Return the (X, Y) coordinate for the center point of the cell that contains the specified text.  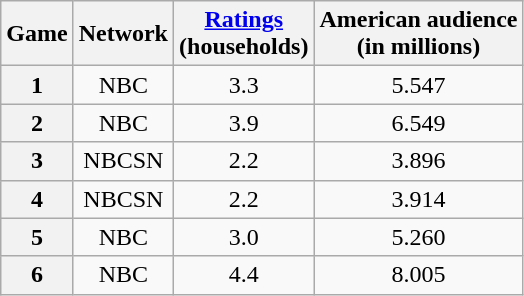
3 (37, 161)
3.9 (244, 123)
5.260 (418, 237)
1 (37, 85)
5 (37, 237)
6.549 (418, 123)
8.005 (418, 275)
3.896 (418, 161)
American audience(in millions) (418, 34)
6 (37, 275)
2 (37, 123)
Ratings(households) (244, 34)
3.914 (418, 199)
5.547 (418, 85)
3.3 (244, 85)
4.4 (244, 275)
3.0 (244, 237)
4 (37, 199)
Game (37, 34)
Network (123, 34)
